Locate the cell with the specified text and output its (X, Y) center coordinate. 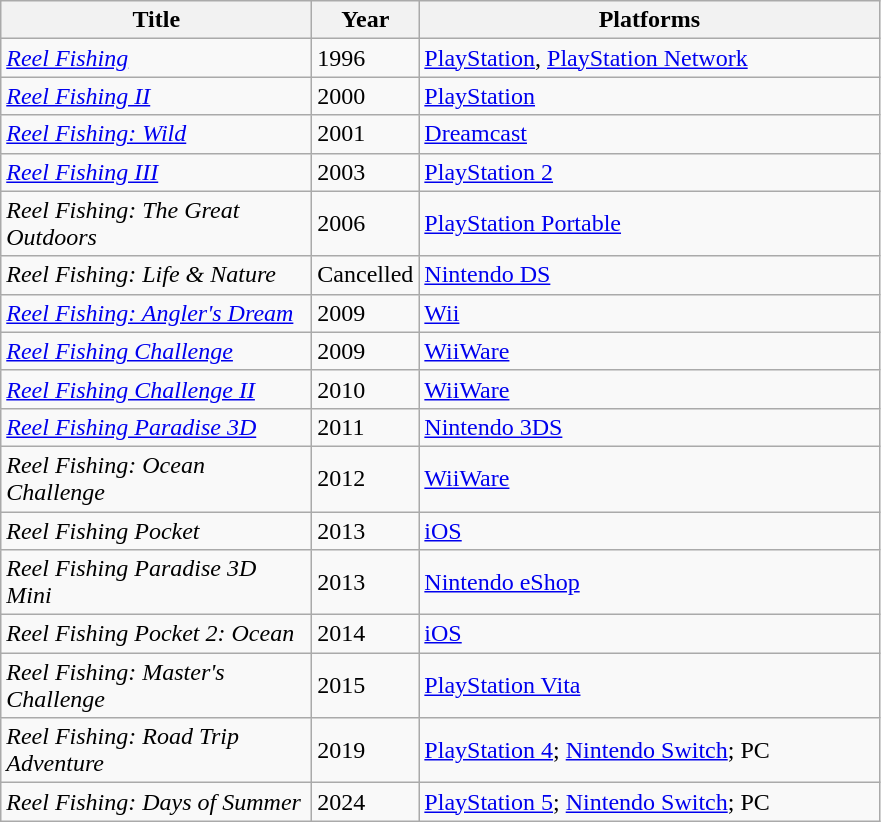
Reel Fishing: Ocean Challenge (156, 478)
Dreamcast (650, 134)
2024 (366, 802)
2001 (366, 134)
Reel Fishing Paradise 3D Mini (156, 582)
Reel Fishing: Road Trip Adventure (156, 750)
Reel Fishing Pocket (156, 531)
Reel Fishing Paradise 3D (156, 427)
Reel Fishing Challenge (156, 351)
Nintendo 3DS (650, 427)
Wii (650, 313)
2015 (366, 686)
Platforms (650, 20)
Reel Fishing III (156, 172)
PlayStation Portable (650, 224)
Reel Fishing: The Great Outdoors (156, 224)
2010 (366, 389)
Reel Fishing Challenge II (156, 389)
Reel Fishing: Angler's Dream (156, 313)
Title (156, 20)
2011 (366, 427)
Reel Fishing: Life & Nature (156, 275)
2014 (366, 634)
Cancelled (366, 275)
PlayStation 4; Nintendo Switch; PC (650, 750)
Reel Fishing Pocket 2: Ocean (156, 634)
2003 (366, 172)
Reel Fishing (156, 58)
2012 (366, 478)
Reel Fishing: Days of Summer (156, 802)
PlayStation (650, 96)
PlayStation Vita (650, 686)
PlayStation, PlayStation Network (650, 58)
Reel Fishing II (156, 96)
2006 (366, 224)
Nintendo DS (650, 275)
Year (366, 20)
2019 (366, 750)
PlayStation 2 (650, 172)
2000 (366, 96)
Reel Fishing: Master's Challenge (156, 686)
PlayStation 5; Nintendo Switch; PC (650, 802)
Reel Fishing: Wild (156, 134)
1996 (366, 58)
Nintendo eShop (650, 582)
